Determine the [x, y] coordinate at the center of the cell enclosing the given text.  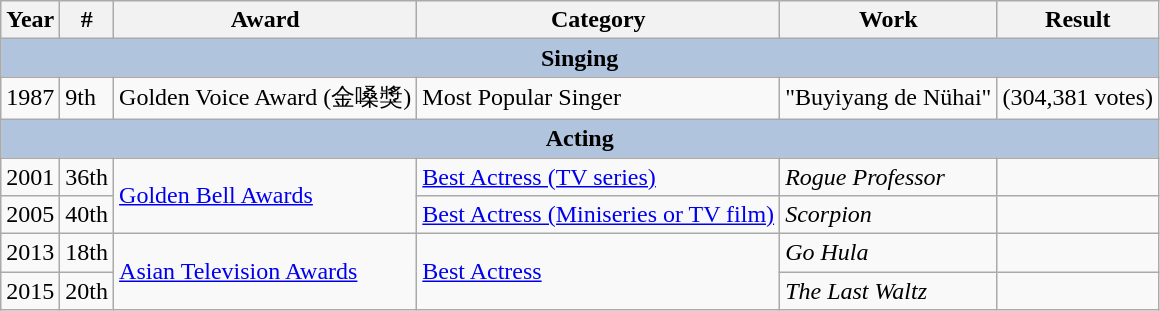
Rogue Professor [888, 177]
"Buyiyang de Nühai" [888, 98]
Asian Television Awards [266, 272]
The Last Waltz [888, 291]
2015 [30, 291]
20th [87, 291]
Best Actress (Miniseries or TV film) [598, 215]
Year [30, 20]
# [87, 20]
40th [87, 215]
Best Actress (TV series) [598, 177]
Singing [580, 58]
36th [87, 177]
2001 [30, 177]
(304,381 votes) [1078, 98]
Best Actress [598, 272]
Scorpion [888, 215]
Golden Bell Awards [266, 196]
2013 [30, 253]
2005 [30, 215]
Go Hula [888, 253]
18th [87, 253]
Result [1078, 20]
Category [598, 20]
Work [888, 20]
Acting [580, 138]
Most Popular Singer [598, 98]
1987 [30, 98]
Golden Voice Award (金嗓獎) [266, 98]
9th [87, 98]
Award [266, 20]
